Search for the cell housing the specified text and yield its [x, y] center coordinate. 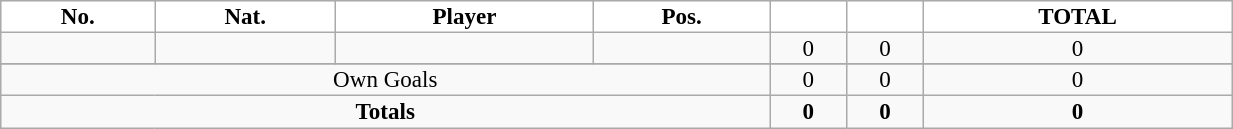
No. [78, 17]
Player [465, 17]
Totals [386, 112]
Own Goals [386, 80]
Pos. [682, 17]
TOTAL [1077, 17]
Nat. [246, 17]
